Scan for the cell matching the given text and deliver its (X, Y) coordinate at center. 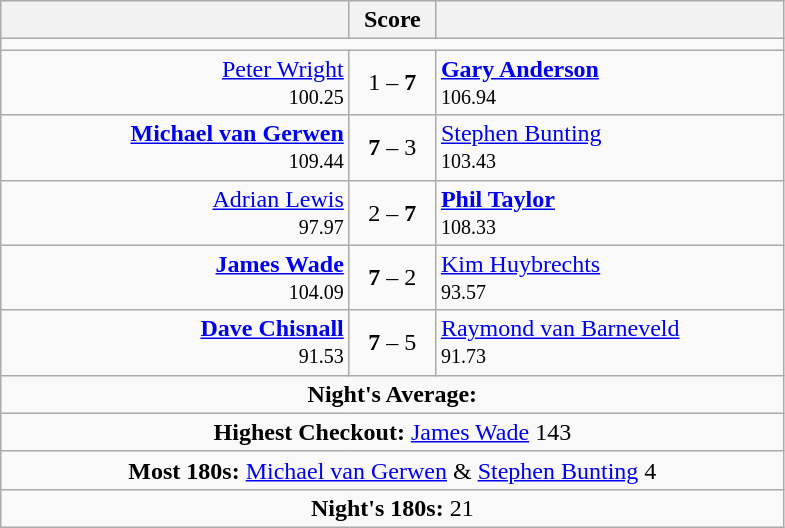
2 – 7 (392, 212)
7 – 5 (392, 342)
7 – 3 (392, 148)
Night's Average: (392, 394)
Highest Checkout: James Wade 143 (392, 432)
Kim Huybrechts 93.57 (610, 278)
Peter Wright 100.25 (176, 82)
Night's 180s: 21 (392, 508)
1 – 7 (392, 82)
Michael van Gerwen 109.44 (176, 148)
Dave Chisnall 91.53 (176, 342)
Adrian Lewis 97.97 (176, 212)
Score (392, 20)
7 – 2 (392, 278)
Raymond van Barneveld 91.73 (610, 342)
James Wade 104.09 (176, 278)
Phil Taylor 108.33 (610, 212)
Stephen Bunting 103.43 (610, 148)
Gary Anderson 106.94 (610, 82)
Most 180s: Michael van Gerwen & Stephen Bunting 4 (392, 470)
